Scan for the cell matching the given text and deliver its (X, Y) coordinate at center. 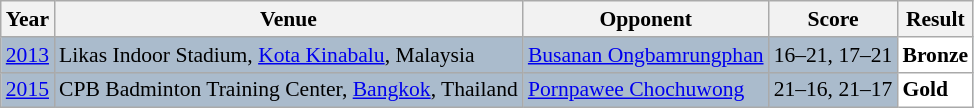
Venue (288, 19)
Busanan Ongbamrungphan (646, 55)
Likas Indoor Stadium, Kota Kinabalu, Malaysia (288, 55)
Pornpawee Chochuwong (646, 90)
21–16, 21–17 (834, 90)
Year (28, 19)
Result (935, 19)
Bronze (935, 55)
2015 (28, 90)
Score (834, 19)
16–21, 17–21 (834, 55)
Opponent (646, 19)
2013 (28, 55)
Gold (935, 90)
CPB Badminton Training Center, Bangkok, Thailand (288, 90)
